Return [x, y] of the center of cell containing provided text 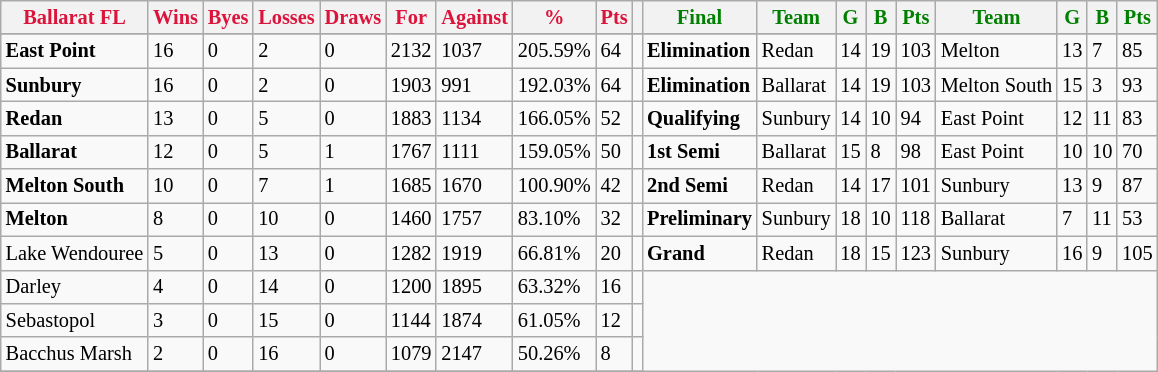
83.10% [554, 219]
1079 [411, 354]
98 [916, 152]
1282 [411, 253]
61.05% [554, 320]
123 [916, 253]
Wins [176, 17]
Losses [286, 17]
Sebastopol [74, 320]
1111 [474, 152]
1883 [411, 118]
Lake Wendouree [74, 253]
94 [916, 118]
66.81% [554, 253]
1037 [474, 51]
Against [474, 17]
85 [1137, 51]
1757 [474, 219]
For [411, 17]
Draws [353, 17]
1767 [411, 152]
70 [1137, 152]
2147 [474, 354]
Qualifying [700, 118]
1134 [474, 118]
100.90% [554, 186]
1460 [411, 219]
205.59% [554, 51]
63.32% [554, 287]
1919 [474, 253]
1670 [474, 186]
1144 [411, 320]
1895 [474, 287]
17 [881, 186]
42 [614, 186]
Grand [700, 253]
Final [700, 17]
105 [1137, 253]
32 [614, 219]
1st Semi [700, 152]
83 [1137, 118]
118 [916, 219]
991 [474, 85]
52 [614, 118]
Byes [228, 17]
1874 [474, 320]
2nd Semi [700, 186]
166.05% [554, 118]
Bacchus Marsh [74, 354]
50 [614, 152]
Preliminary [700, 219]
53 [1137, 219]
1200 [411, 287]
87 [1137, 186]
93 [1137, 85]
1903 [411, 85]
Darley [74, 287]
50.26% [554, 354]
Ballarat FL [74, 17]
159.05% [554, 152]
% [554, 17]
192.03% [554, 85]
2132 [411, 51]
20 [614, 253]
101 [916, 186]
1685 [411, 186]
4 [176, 287]
